Extract the (X, Y) coordinate from the center of the cell holding the provided text.  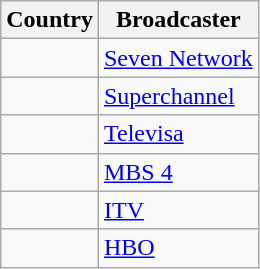
Superchannel (178, 96)
HBO (178, 248)
Televisa (178, 134)
MBS 4 (178, 172)
Country (50, 20)
ITV (178, 210)
Broadcaster (178, 20)
Seven Network (178, 58)
